Find where the given text appears and provide that cell's center as (X, Y) coordinate. 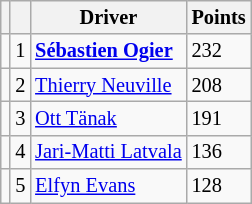
3 (20, 118)
136 (219, 152)
2 (20, 85)
Ott Tänak (108, 118)
Thierry Neuville (108, 85)
Elfyn Evans (108, 186)
1 (20, 51)
232 (219, 51)
5 (20, 186)
4 (20, 152)
191 (219, 118)
Driver (108, 17)
128 (219, 186)
Points (219, 17)
Jari-Matti Latvala (108, 152)
208 (219, 85)
Sébastien Ogier (108, 51)
